Return the (x, y) coordinate for the center point of the cell that contains the specified text.  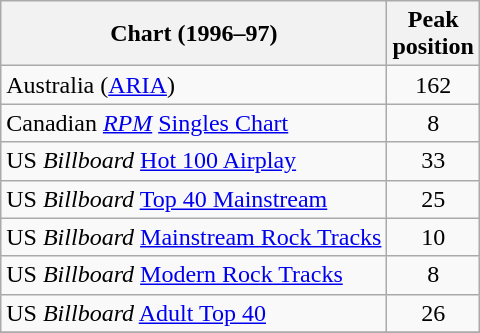
US Billboard Modern Rock Tracks (194, 275)
Canadian RPM Singles Chart (194, 123)
26 (433, 313)
Australia (ARIA) (194, 85)
33 (433, 161)
10 (433, 237)
US Billboard Top 40 Mainstream (194, 199)
Chart (1996–97) (194, 34)
US Billboard Adult Top 40 (194, 313)
US Billboard Hot 100 Airplay (194, 161)
US Billboard Mainstream Rock Tracks (194, 237)
162 (433, 85)
Peakposition (433, 34)
25 (433, 199)
